Scan for the cell matching the given text and deliver its (X, Y) coordinate at center. 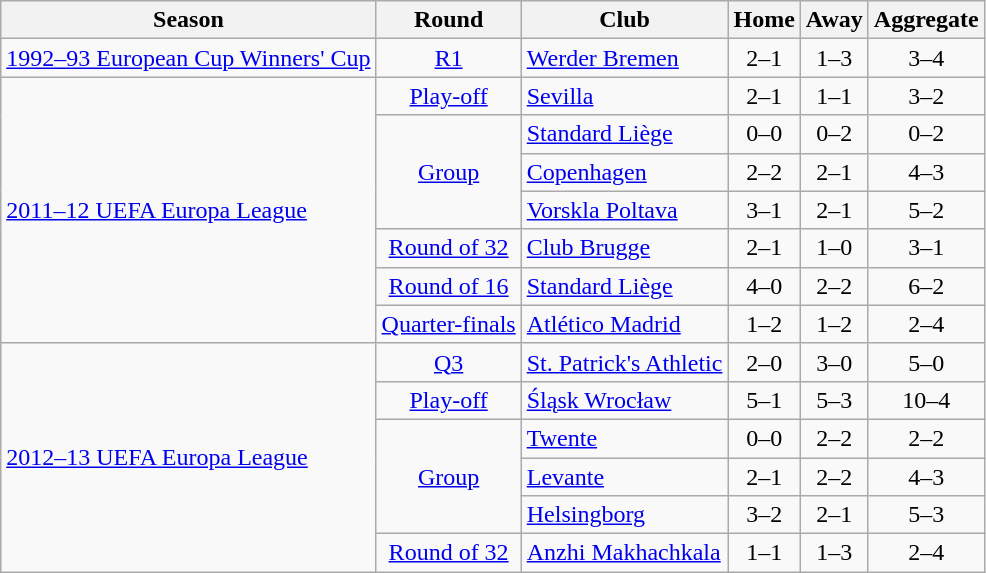
Club Brugge (624, 248)
Quarter-finals (448, 324)
Home (764, 20)
5–1 (764, 400)
Club (624, 20)
Anzhi Makhachkala (624, 553)
5–2 (926, 210)
4–0 (764, 286)
R1 (448, 58)
3–0 (834, 362)
Werder Bremen (624, 58)
Śląsk Wrocław (624, 400)
Sevilla (624, 96)
5–0 (926, 362)
10–4 (926, 400)
Helsingborg (624, 515)
2012–13 UEFA Europa League (188, 457)
Q3 (448, 362)
Vorskla Poltava (624, 210)
Round (448, 20)
Atlético Madrid (624, 324)
3–4 (926, 58)
Aggregate (926, 20)
6–2 (926, 286)
Season (188, 20)
2–0 (764, 362)
Levante (624, 477)
St. Patrick's Athletic (624, 362)
Away (834, 20)
Copenhagen (624, 172)
Round of 16 (448, 286)
2011–12 UEFA Europa League (188, 210)
Twente (624, 438)
1–0 (834, 248)
1992–93 European Cup Winners' Cup (188, 58)
